Detect which cell encompasses the target text, then output its (x, y) center coordinate. 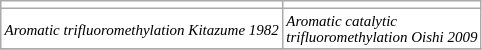
Aromatic catalytictrifluoromethylation Oishi 2009 (382, 28)
Aromatic trifluoromethylation Kitazume 1982 (142, 28)
